Pinpoint the cell where the given text exists, returning its (X, Y) midpoint coordinate. 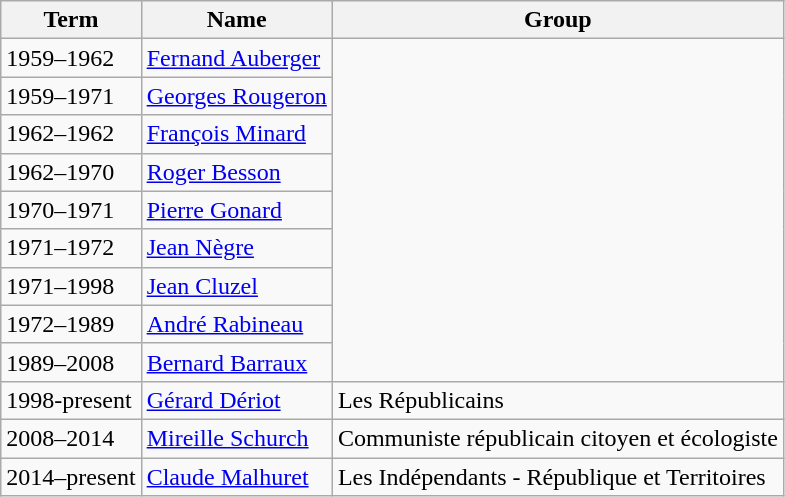
Roger Besson (236, 172)
Georges Rougeron (236, 96)
1989–2008 (71, 362)
François Minard (236, 134)
1998-present (71, 400)
1959–1962 (71, 58)
Fernand Auberger (236, 58)
2008–2014 (71, 438)
André Rabineau (236, 324)
Bernard Barraux (236, 362)
Jean Cluzel (236, 286)
1970–1971 (71, 210)
Les Indépendants - République et Territoires (558, 477)
1971–1998 (71, 286)
Term (71, 20)
Claude Malhuret (236, 477)
1962–1970 (71, 172)
1962–1962 (71, 134)
Communiste républicain citoyen et écologiste (558, 438)
Name (236, 20)
Les Républicains (558, 400)
1971–1972 (71, 248)
1972–1989 (71, 324)
Mireille Schurch (236, 438)
2014–present (71, 477)
Jean Nègre (236, 248)
Group (558, 20)
Gérard Dériot (236, 400)
Pierre Gonard (236, 210)
1959–1971 (71, 96)
